Scan for the cell matching the given text and deliver its (X, Y) coordinate at center. 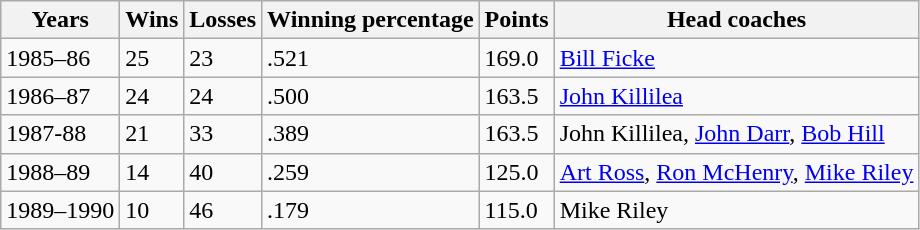
John Killilea, John Darr, Bob Hill (736, 134)
14 (152, 172)
Art Ross, Ron McHenry, Mike Riley (736, 172)
.259 (371, 172)
25 (152, 58)
1988–89 (60, 172)
33 (223, 134)
40 (223, 172)
Winning percentage (371, 20)
1986–87 (60, 96)
Points (516, 20)
Wins (152, 20)
10 (152, 210)
Bill Ficke (736, 58)
1989–1990 (60, 210)
1987-88 (60, 134)
.500 (371, 96)
Mike Riley (736, 210)
.521 (371, 58)
125.0 (516, 172)
23 (223, 58)
Years (60, 20)
21 (152, 134)
115.0 (516, 210)
169.0 (516, 58)
Head coaches (736, 20)
.179 (371, 210)
Losses (223, 20)
46 (223, 210)
.389 (371, 134)
1985–86 (60, 58)
John Killilea (736, 96)
